Find where the given text appears and provide that cell's center as (X, Y) coordinate. 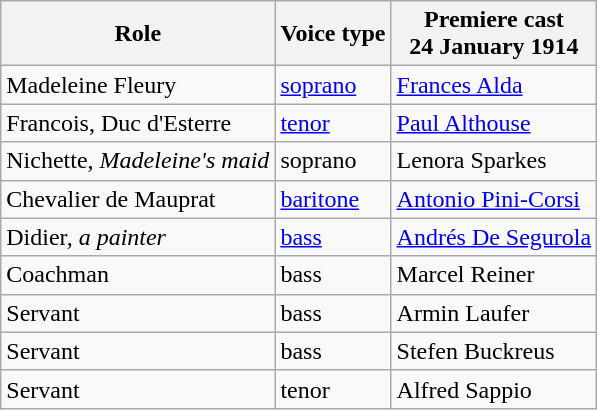
Alfred Sappio (494, 389)
Marcel Reiner (494, 275)
Paul Althouse (494, 123)
Chevalier de Mauprat (138, 199)
Antonio Pini-Corsi (494, 199)
Coachman (138, 275)
Voice type (333, 34)
Role (138, 34)
Nichette, Madeleine's maid (138, 161)
Premiere cast24 January 1914 (494, 34)
Francois, Duc d'Esterre (138, 123)
Stefen Buckreus (494, 351)
Didier, a painter (138, 237)
Andrés De Segurola (494, 237)
Lenora Sparkes (494, 161)
Madeleine Fleury (138, 85)
Frances Alda (494, 85)
Armin Laufer (494, 313)
baritone (333, 199)
